Extract the [x, y] coordinate from the center of the cell holding the provided text.  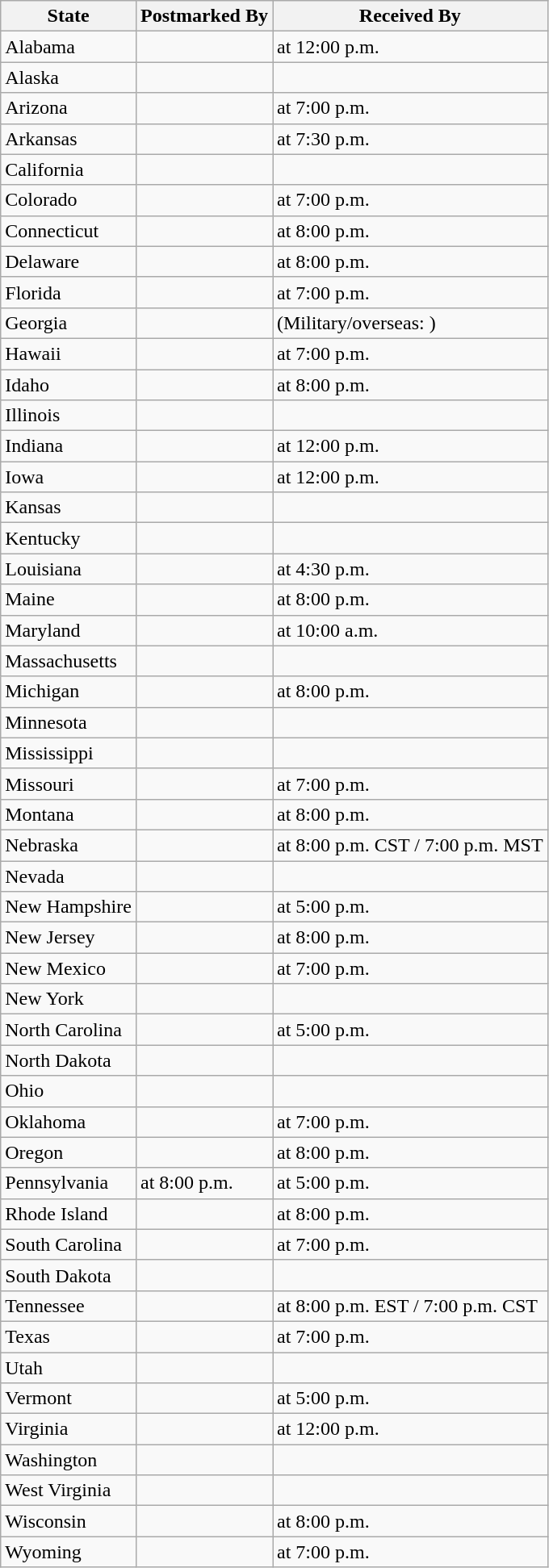
Vermont [69, 1399]
Arkansas [69, 139]
Wyoming [69, 1552]
at 8:00 p.m. CST / 7:00 p.m. MST [410, 845]
New Mexico [69, 968]
Louisiana [69, 569]
Received By [410, 16]
Washington [69, 1460]
Oklahoma [69, 1122]
Georgia [69, 323]
at 7:30 p.m. [410, 139]
Hawaii [69, 353]
Michigan [69, 692]
at 4:30 p.m. [410, 569]
Kansas [69, 508]
Postmarked By [203, 16]
Alabama [69, 47]
Illinois [69, 416]
Pennsylvania [69, 1183]
Delaware [69, 261]
Maine [69, 600]
Florida [69, 292]
Colorado [69, 200]
Nebraska [69, 845]
New York [69, 999]
(Military/overseas: ) [410, 323]
North Dakota [69, 1060]
Nevada [69, 876]
Iowa [69, 477]
Alaska [69, 77]
Montana [69, 814]
Wisconsin [69, 1521]
State [69, 16]
New Hampshire [69, 907]
Kentucky [69, 538]
West Virginia [69, 1491]
Oregon [69, 1152]
Idaho [69, 385]
Ohio [69, 1091]
Connecticut [69, 231]
Indiana [69, 446]
South Carolina [69, 1244]
Rhode Island [69, 1214]
at 10:00 a.m. [410, 630]
Missouri [69, 784]
South Dakota [69, 1275]
North Carolina [69, 1030]
Virginia [69, 1429]
Texas [69, 1336]
Mississippi [69, 753]
Arizona [69, 108]
at 8:00 p.m. EST / 7:00 p.m. CST [410, 1306]
Maryland [69, 630]
California [69, 169]
Massachusetts [69, 661]
Tennessee [69, 1306]
New Jersey [69, 938]
Minnesota [69, 722]
Utah [69, 1368]
